Pinpoint the cell where the given text exists, returning its [x, y] midpoint coordinate. 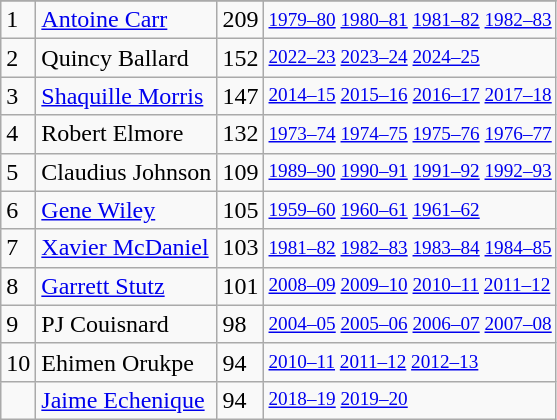
1973–74 1974–75 1975–76 1976–77 [410, 134]
132 [240, 134]
Shaquille Morris [126, 96]
2010–11 2011–12 2012–13 [410, 362]
1959–60 1960–61 1961–62 [410, 210]
1981–82 1982–83 1983–84 1984–85 [410, 248]
101 [240, 286]
Ehimen Orukpe [126, 362]
Gene Wiley [126, 210]
9 [18, 324]
5 [18, 172]
4 [18, 134]
2014–15 2015–16 2016–17 2017–18 [410, 96]
PJ Couisnard [126, 324]
109 [240, 172]
147 [240, 96]
209 [240, 20]
3 [18, 96]
1 [18, 20]
Robert Elmore [126, 134]
152 [240, 58]
98 [240, 324]
Claudius Johnson [126, 172]
2008–09 2009–10 2010–11 2011–12 [410, 286]
Antoine Carr [126, 20]
Jaime Echenique [126, 400]
Garrett Stutz [126, 286]
1979–80 1980–81 1981–82 1982–83 [410, 20]
1989–90 1990–91 1991–92 1992–93 [410, 172]
2 [18, 58]
Quincy Ballard [126, 58]
2018–19 2019–20 [410, 400]
2022–23 2023–24 2024–25 [410, 58]
8 [18, 286]
105 [240, 210]
10 [18, 362]
Xavier McDaniel [126, 248]
2004–05 2005–06 2006–07 2007–08 [410, 324]
6 [18, 210]
103 [240, 248]
7 [18, 248]
